Output the (x, y) coordinate of the center of the cell containing the given text.  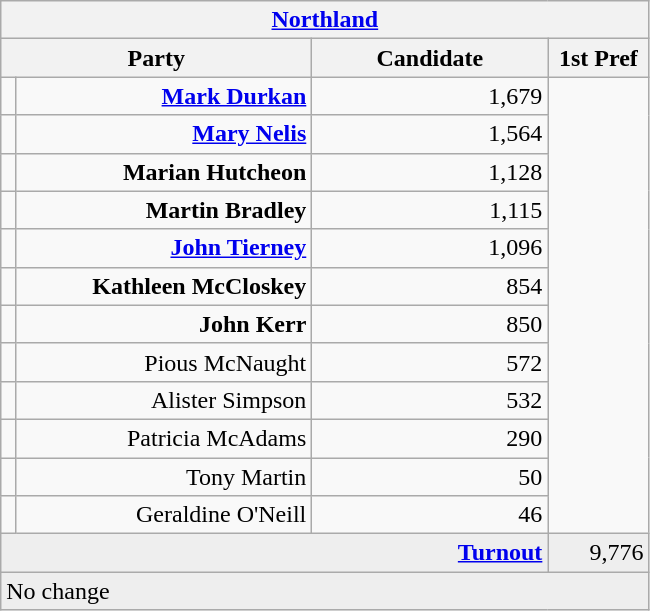
Tony Martin (164, 477)
Alister Simpson (164, 400)
1,096 (430, 248)
Geraldine O'Neill (164, 515)
John Kerr (164, 324)
854 (430, 286)
1,564 (430, 134)
Mark Durkan (164, 96)
Party (156, 58)
1,115 (430, 210)
Kathleen McCloskey (164, 286)
1st Pref (598, 58)
Turnout (274, 553)
Patricia McAdams (164, 438)
50 (430, 477)
572 (430, 362)
290 (430, 438)
1,679 (430, 96)
Pious McNaught (164, 362)
Mary Nelis (164, 134)
Marian Hutcheon (164, 172)
No change (325, 591)
Northland (325, 20)
Martin Bradley (164, 210)
John Tierney (164, 248)
9,776 (598, 553)
1,128 (430, 172)
46 (430, 515)
850 (430, 324)
Candidate (430, 58)
532 (430, 400)
